Capture the cell that displays the provided text and extract its [X, Y] central coordinate. 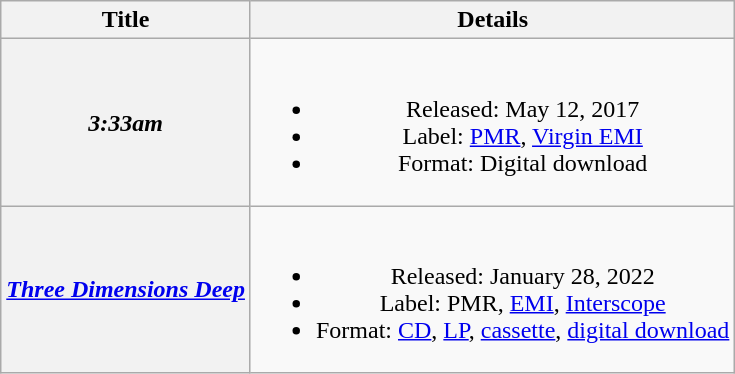
Title [126, 20]
Released: May 12, 2017Label: PMR, Virgin EMIFormat: Digital download [492, 122]
Three Dimensions Deep [126, 290]
Released: January 28, 2022Label: PMR, EMI, InterscopeFormat: CD, LP, cassette, digital download [492, 290]
Details [492, 20]
3:33am [126, 122]
